Scan for the cell matching the given text and deliver its (X, Y) coordinate at center. 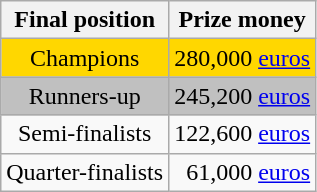
Runners-up (85, 96)
Quarter-finalists (85, 172)
61,000 euros (242, 172)
280,000 euros (242, 58)
Final position (85, 20)
122,600 euros (242, 134)
Semi-finalists (85, 134)
Champions (85, 58)
245,200 euros (242, 96)
Prize money (242, 20)
